From the cell containing the given text, extract its center point as [x, y] coordinate. 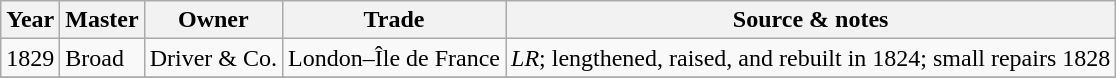
Source & notes [811, 20]
Driver & Co. [213, 58]
Master [102, 20]
Broad [102, 58]
Trade [394, 20]
Owner [213, 20]
London–Île de France [394, 58]
Year [30, 20]
1829 [30, 58]
LR; lengthened, raised, and rebuilt in 1824; small repairs 1828 [811, 58]
